Scan for the cell matching the given text and deliver its (X, Y) coordinate at center. 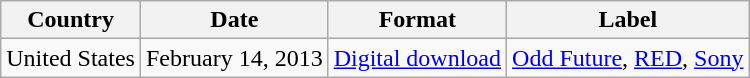
February 14, 2013 (234, 58)
Odd Future, RED, Sony (628, 58)
Label (628, 20)
Date (234, 20)
United States (71, 58)
Digital download (417, 58)
Format (417, 20)
Country (71, 20)
